Find where the given text appears and provide that cell's center as [X, Y] coordinate. 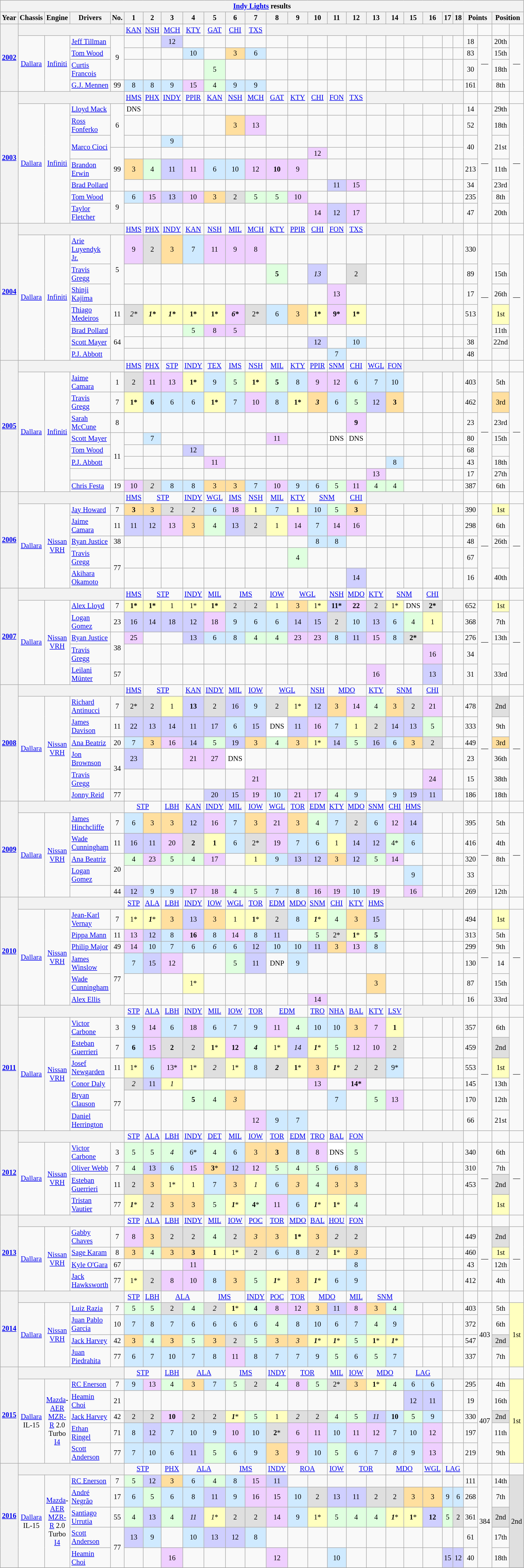
55 [117, 1517]
NHA [337, 1011]
Akihara Okamoto [90, 578]
Juan Piedrahita [90, 1357]
14* [356, 1084]
Alex Lloyd [90, 606]
17th [500, 1537]
213 [471, 169]
Jay Howard [90, 510]
83 [471, 53]
2011 [9, 1068]
320 [471, 859]
89 [471, 274]
52 [471, 125]
Sage Karam [90, 1253]
390 [471, 510]
2014 [9, 1329]
145 [471, 1084]
407 [485, 1421]
Jeff Tillman [90, 41]
49 [117, 947]
276 [471, 638]
2013 [9, 1253]
71 [117, 1433]
197 [471, 1433]
416 [471, 843]
2005 [9, 426]
2004 [9, 292]
Chassis [31, 18]
Jean-Karl Vernay [90, 919]
Kyle O'Gara [90, 1265]
DET [215, 1136]
33 [471, 875]
298 [471, 525]
11* [337, 606]
Sarah McCune [90, 422]
James Hinchcliffe [90, 823]
2006 [9, 540]
340 [471, 1152]
3* [215, 1168]
DNP [277, 963]
Arie Luyendyk Jr. [90, 249]
31 [471, 674]
333 [471, 727]
357 [471, 1027]
Drivers [90, 18]
Alex Ellis [90, 999]
547 [471, 1341]
G.J. Mennen [90, 85]
Position [508, 18]
161 [471, 85]
494 [471, 919]
2003 [9, 157]
87 [471, 983]
395 [471, 823]
Leilani Münter [90, 674]
313 [471, 935]
310 [471, 1168]
Lloyd Mack [90, 109]
Year [9, 18]
38th [500, 779]
368 [471, 622]
268 [471, 1497]
Points [478, 18]
13* [172, 1068]
Engine [57, 18]
478 [471, 706]
295 [471, 1385]
Tristan Vautier [90, 1205]
No. [117, 18]
453 [471, 1185]
459 [471, 1047]
2010 [9, 951]
337 [471, 1357]
29th [500, 109]
Brandon Erwin [90, 169]
269 [471, 891]
Shinji Kajima [90, 294]
2012 [9, 1173]
652 [471, 606]
64 [117, 342]
30 [471, 70]
462 [471, 402]
2002 [9, 58]
LSV [395, 1011]
387 [471, 486]
Jonny Reid [90, 795]
36th [500, 759]
235 [471, 197]
186 [471, 795]
Chris Festa [90, 486]
HOU [337, 1221]
22nd [500, 342]
80 [471, 439]
460 [471, 1253]
57 [117, 674]
2015 [9, 1415]
40th [500, 578]
Marco Cioci [90, 147]
James Davison [90, 727]
24 [433, 779]
2008 [9, 743]
Gabby Chaves [90, 1237]
2009 [9, 849]
Juan Pablo Garcia [90, 1324]
James Winslow [90, 963]
Richard Antinucci [90, 706]
Pippa Mann [90, 935]
Daniel Herrington [90, 1120]
2016 [9, 1515]
Oliver Webb [90, 1168]
68 [471, 450]
111 [471, 1481]
Bryan Clauson [90, 1100]
Taylor Fletcher [90, 213]
Jack Hawksworth [90, 1280]
14th [500, 1481]
Santiago Urrutia [90, 1517]
2007 [9, 636]
Ethan Ringel [90, 1433]
299 [471, 947]
130 [471, 963]
361 [471, 1517]
Josef Newgarden [90, 1068]
Curtis Francois [90, 70]
André Negrão [90, 1497]
Conor Daly [90, 1084]
Thiago Medeiros [90, 314]
412 [471, 1280]
27 [215, 759]
Jon Brownson [90, 759]
TEX [215, 366]
219 [471, 1453]
44 [117, 891]
27th [500, 474]
16th [500, 1401]
Indy Lights results [262, 6]
Ross Fonferko [90, 125]
Luiz Razia [90, 1309]
553 [471, 1068]
384 [485, 1521]
25 [134, 638]
170 [471, 1100]
ROA [307, 1469]
47 [471, 213]
66 [471, 1120]
372 [471, 1324]
513 [471, 314]
61 [471, 1537]
Philip Major [90, 947]
